Provide the [X, Y] coordinate of the cell's center where the given text is located.  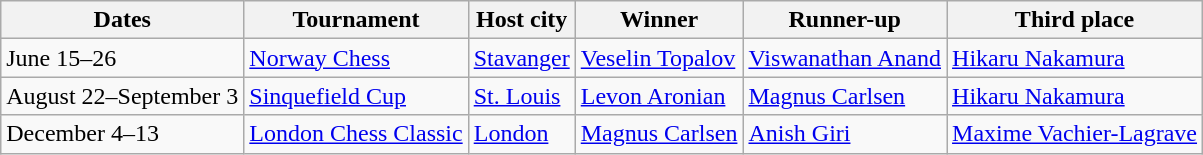
Norway Chess [356, 58]
Veselin Topalov [659, 58]
Maxime Vachier-Lagrave [1075, 134]
London [522, 134]
June 15–26 [122, 58]
Host city [522, 20]
Winner [659, 20]
Viswanathan Anand [845, 58]
St. Louis [522, 96]
August 22–September 3 [122, 96]
Levon Aronian [659, 96]
Anish Giri [845, 134]
Tournament [356, 20]
Dates [122, 20]
Sinquefield Cup [356, 96]
Stavanger [522, 58]
London Chess Classic [356, 134]
Third place [1075, 20]
Runner-up [845, 20]
December 4–13 [122, 134]
